For the text-containing cell, return its midpoint in (x, y) coordinate format. 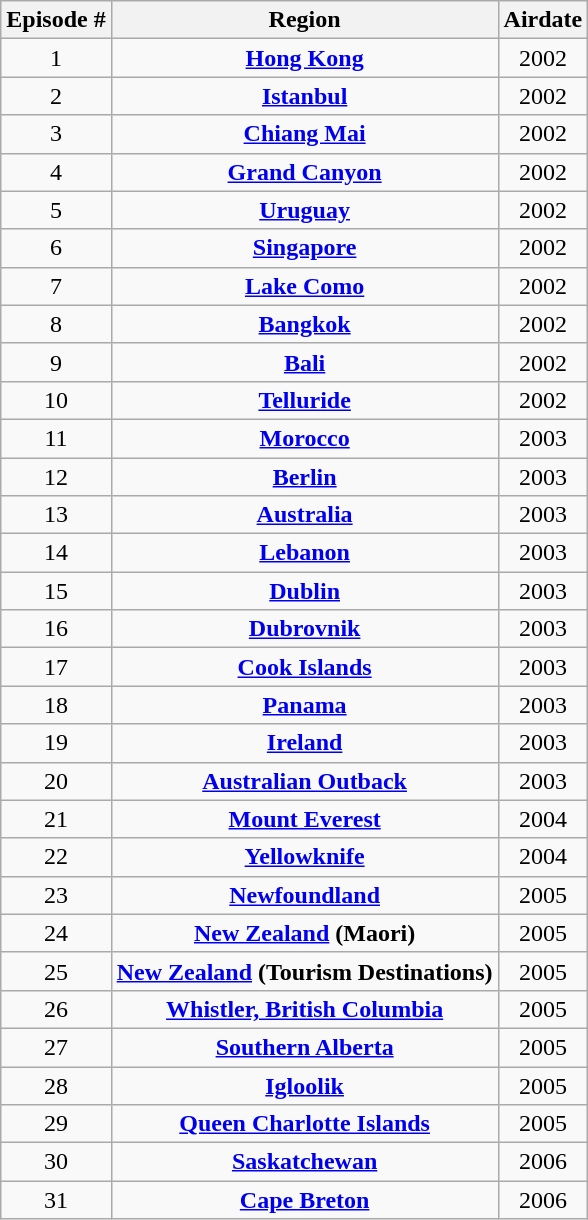
15 (56, 591)
Grand Canyon (304, 172)
8 (56, 324)
4 (56, 172)
Whistler, British Columbia (304, 1009)
Igloolik (304, 1085)
Bangkok (304, 324)
Queen Charlotte Islands (304, 1124)
22 (56, 857)
Uruguay (304, 210)
Yellowknife (304, 857)
20 (56, 781)
Episode # (56, 20)
1 (56, 58)
Bali (304, 362)
10 (56, 400)
16 (56, 629)
6 (56, 248)
New Zealand (Tourism Destinations) (304, 971)
Cape Breton (304, 1200)
29 (56, 1124)
Singapore (304, 248)
New Zealand (Maori) (304, 933)
Saskatchewan (304, 1162)
Australian Outback (304, 781)
12 (56, 477)
23 (56, 895)
11 (56, 438)
26 (56, 1009)
13 (56, 515)
14 (56, 553)
Hong Kong (304, 58)
Ireland (304, 743)
5 (56, 210)
24 (56, 933)
25 (56, 971)
Berlin (304, 477)
Southern Alberta (304, 1047)
9 (56, 362)
3 (56, 134)
Istanbul (304, 96)
7 (56, 286)
28 (56, 1085)
30 (56, 1162)
18 (56, 705)
Dubrovnik (304, 629)
31 (56, 1200)
17 (56, 667)
Airdate (543, 20)
Panama (304, 705)
Region (304, 20)
21 (56, 819)
27 (56, 1047)
Morocco (304, 438)
Cook Islands (304, 667)
Chiang Mai (304, 134)
Newfoundland (304, 895)
Lebanon (304, 553)
19 (56, 743)
2 (56, 96)
Australia (304, 515)
Lake Como (304, 286)
Mount Everest (304, 819)
Dublin (304, 591)
Telluride (304, 400)
